Provide the (x, y) coordinate of the cell's center where the given text is located.  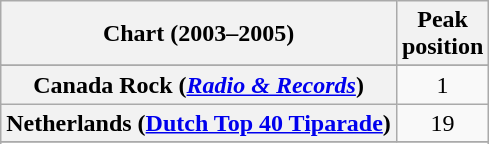
Peakposition (442, 34)
1 (442, 85)
Netherlands (Dutch Top 40 Tiparade) (199, 123)
Chart (2003–2005) (199, 34)
Canada Rock (Radio & Records) (199, 85)
19 (442, 123)
